Search for the cell housing the specified text and yield its (X, Y) center coordinate. 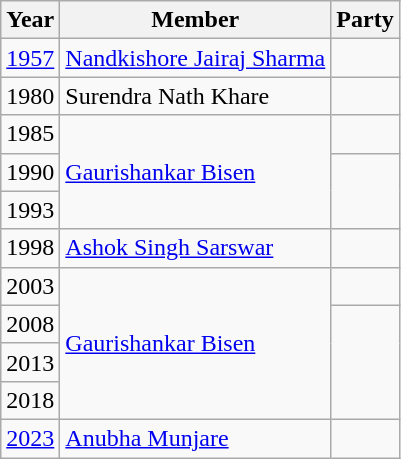
1980 (30, 96)
2023 (30, 438)
1993 (30, 210)
1957 (30, 58)
Party (365, 20)
2008 (30, 324)
Surendra Nath Khare (196, 96)
Year (30, 20)
1985 (30, 134)
2003 (30, 286)
Member (196, 20)
Nandkishore Jairaj Sharma (196, 58)
2018 (30, 400)
2013 (30, 362)
Anubha Munjare (196, 438)
1998 (30, 248)
Ashok Singh Sarswar (196, 248)
1990 (30, 172)
